Find where the given text appears and provide that cell's center as (x, y) coordinate. 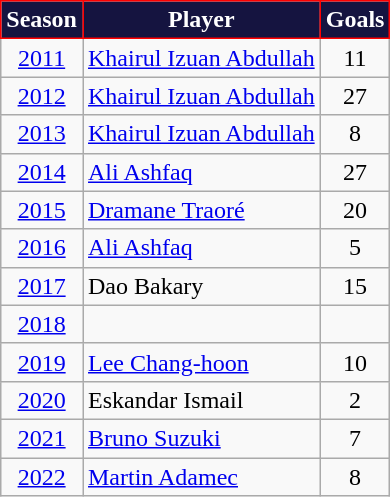
2014 (42, 172)
Bruno Suzuki (201, 438)
Lee Chang-hoon (201, 362)
2 (355, 400)
Eskandar Ismail (201, 400)
Dao Bakary (201, 286)
Goals (355, 20)
11 (355, 58)
2016 (42, 248)
2020 (42, 400)
2013 (42, 134)
Dramane Traoré (201, 210)
2011 (42, 58)
2021 (42, 438)
Martin Adamec (201, 477)
2017 (42, 286)
7 (355, 438)
2015 (42, 210)
Player (201, 20)
15 (355, 286)
5 (355, 248)
Season (42, 20)
10 (355, 362)
2012 (42, 96)
2018 (42, 324)
2022 (42, 477)
2019 (42, 362)
20 (355, 210)
